Pinpoint the cell where the given text exists, returning its (X, Y) midpoint coordinate. 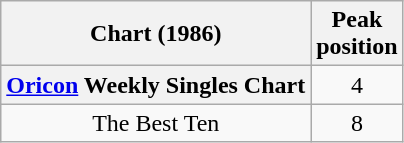
4 (357, 85)
Chart (1986) (156, 34)
The Best Ten (156, 123)
Oricon Weekly Singles Chart (156, 85)
8 (357, 123)
Peakposition (357, 34)
